Output the [x, y] coordinate of the center of the cell containing the given text.  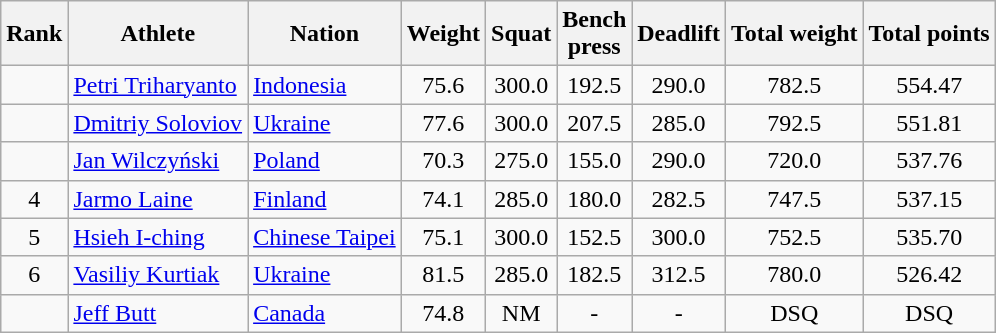
75.6 [443, 85]
Dmitriy Soloviov [158, 123]
Poland [325, 161]
554.47 [929, 85]
780.0 [794, 275]
Chinese Taipei [325, 237]
Indonesia [325, 85]
Vasiliy Kurtiak [158, 275]
747.5 [794, 199]
537.15 [929, 199]
526.42 [929, 275]
74.1 [443, 199]
5 [34, 237]
Total weight [794, 34]
77.6 [443, 123]
155.0 [594, 161]
NM [522, 313]
275.0 [522, 161]
Jan Wilczyński [158, 161]
Rank [34, 34]
180.0 [594, 199]
792.5 [794, 123]
75.1 [443, 237]
70.3 [443, 161]
Jarmo Laine [158, 199]
752.5 [794, 237]
720.0 [794, 161]
Squat [522, 34]
152.5 [594, 237]
Jeff Butt [158, 313]
Hsieh I-ching [158, 237]
4 [34, 199]
312.5 [679, 275]
Total points [929, 34]
Nation [325, 34]
Weight [443, 34]
81.5 [443, 275]
782.5 [794, 85]
Canada [325, 313]
Benchpress [594, 34]
207.5 [594, 123]
Deadlift [679, 34]
535.70 [929, 237]
537.76 [929, 161]
Petri Triharyanto [158, 85]
182.5 [594, 275]
Athlete [158, 34]
192.5 [594, 85]
6 [34, 275]
74.8 [443, 313]
282.5 [679, 199]
551.81 [929, 123]
Finland [325, 199]
